Identify which cell holds the provided text, then report its [x, y] central coordinate. 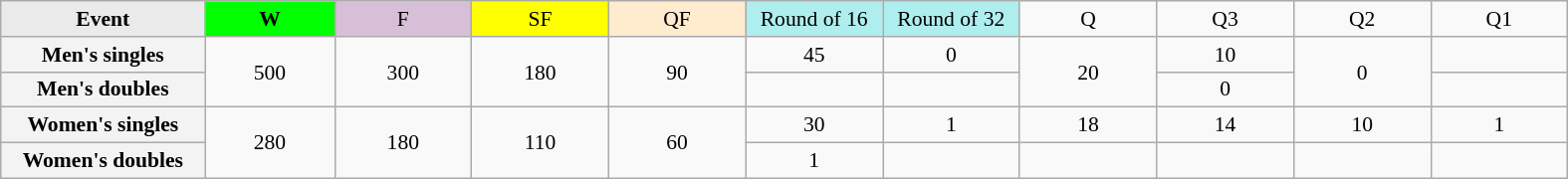
Event [104, 19]
280 [270, 143]
Men's singles [104, 55]
QF [677, 19]
F [403, 19]
Q [1088, 19]
30 [814, 125]
110 [541, 143]
45 [814, 55]
Q2 [1362, 19]
14 [1226, 125]
Round of 16 [814, 19]
500 [270, 72]
Women's doubles [104, 161]
18 [1088, 125]
SF [541, 19]
Q3 [1226, 19]
20 [1088, 72]
Q1 [1499, 19]
60 [677, 143]
Women's singles [104, 125]
90 [677, 72]
Men's doubles [104, 89]
Round of 32 [951, 19]
300 [403, 72]
W [270, 19]
